Identify which cell holds the provided text, then report its (x, y) central coordinate. 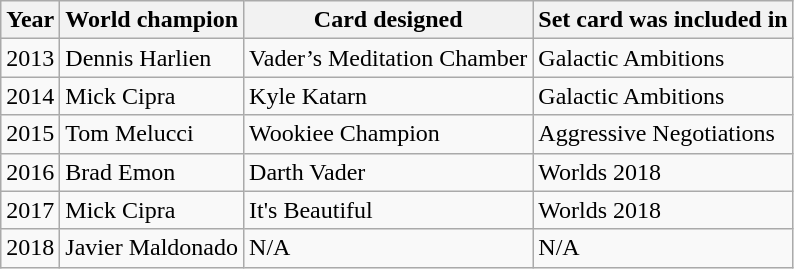
Set card was included in (663, 20)
It's Beautiful (388, 210)
Tom Melucci (152, 134)
Javier Maldonado (152, 248)
World champion (152, 20)
Kyle Katarn (388, 96)
2016 (30, 172)
Darth Vader (388, 172)
Wookiee Champion (388, 134)
Year (30, 20)
Vader’s Meditation Chamber (388, 58)
Dennis Harlien (152, 58)
Aggressive Negotiations (663, 134)
2018 (30, 248)
2015 (30, 134)
2013 (30, 58)
2017 (30, 210)
2014 (30, 96)
Brad Emon (152, 172)
Card designed (388, 20)
